Search for the cell housing the specified text and yield its [x, y] center coordinate. 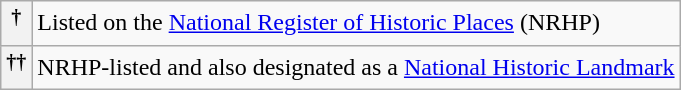
†† [16, 68]
† [16, 24]
NRHP-listed and also designated as a National Historic Landmark [356, 68]
Listed on the National Register of Historic Places (NRHP) [356, 24]
